Scan for the cell matching the given text and deliver its [x, y] coordinate at center. 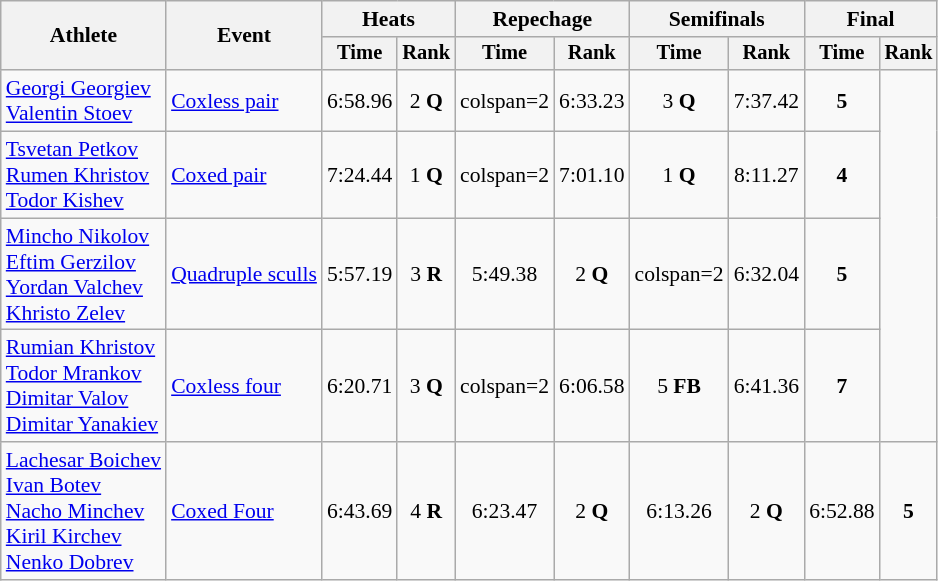
6:23.47 [504, 511]
5:57.19 [360, 274]
6:41.36 [766, 386]
6:20.71 [360, 386]
Final [870, 19]
5 FB [680, 386]
Coxed pair [244, 176]
7:37.42 [766, 100]
8:11.27 [766, 176]
Repechage [542, 19]
6:13.26 [680, 511]
Quadruple sculls [244, 274]
Mincho NikolovEftim GerzilovYordan ValchevKhristo Zelev [84, 274]
5:49.38 [504, 274]
Athlete [84, 36]
6:52.88 [842, 511]
Coxless pair [244, 100]
3 R [426, 274]
6:06.58 [592, 386]
Coxed Four [244, 511]
6:43.69 [360, 511]
Georgi GeorgievValentin Stoev [84, 100]
6:32.04 [766, 274]
4 R [426, 511]
7:01.10 [592, 176]
7 [842, 386]
6:58.96 [360, 100]
Lachesar BoichevIvan BotevNacho MinchevKiril KirchevNenko Dobrev [84, 511]
7:24.44 [360, 176]
6:33.23 [592, 100]
Heats [388, 19]
Semifinals [718, 19]
Tsvetan PetkovRumen KhristovTodor Kishev [84, 176]
4 [842, 176]
Rumian KhristovTodor MrankovDimitar ValovDimitar Yanakiev [84, 386]
Coxless four [244, 386]
Event [244, 36]
